Locate the cell with the specified text and output its [X, Y] center coordinate. 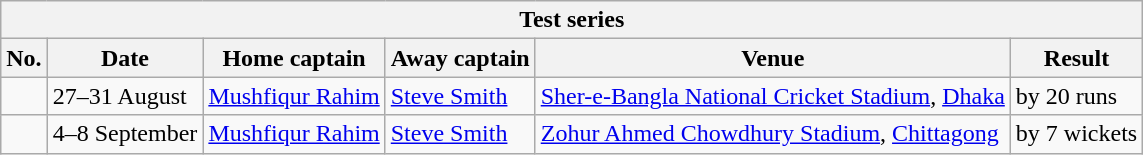
by 7 wickets [1076, 134]
Result [1076, 58]
Away captain [460, 58]
Zohur Ahmed Chowdhury Stadium, Chittagong [772, 134]
No. [24, 58]
Venue [772, 58]
Date [125, 58]
Home captain [294, 58]
4–8 September [125, 134]
Test series [572, 20]
Sher-e-Bangla National Cricket Stadium, Dhaka [772, 96]
by 20 runs [1076, 96]
27–31 August [125, 96]
